Identify which cell holds the provided text, then report its (X, Y) central coordinate. 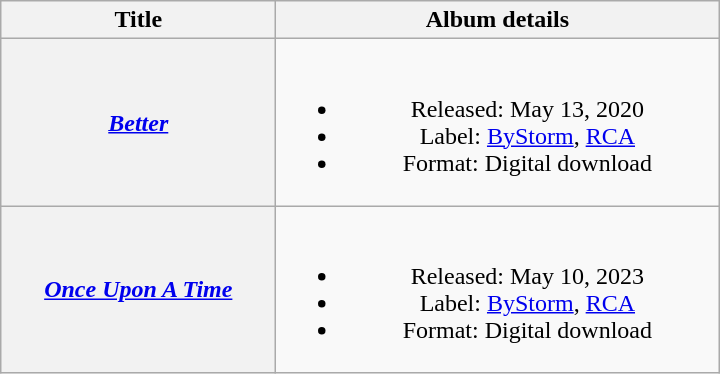
Better (138, 122)
Released: May 10, 2023Label: ByStorm, RCAFormat: Digital download (498, 290)
Album details (498, 20)
Title (138, 20)
Once Upon A Time (138, 290)
Released: May 13, 2020Label: ByStorm, RCAFormat: Digital download (498, 122)
